Find where the given text appears and provide that cell's center as (x, y) coordinate. 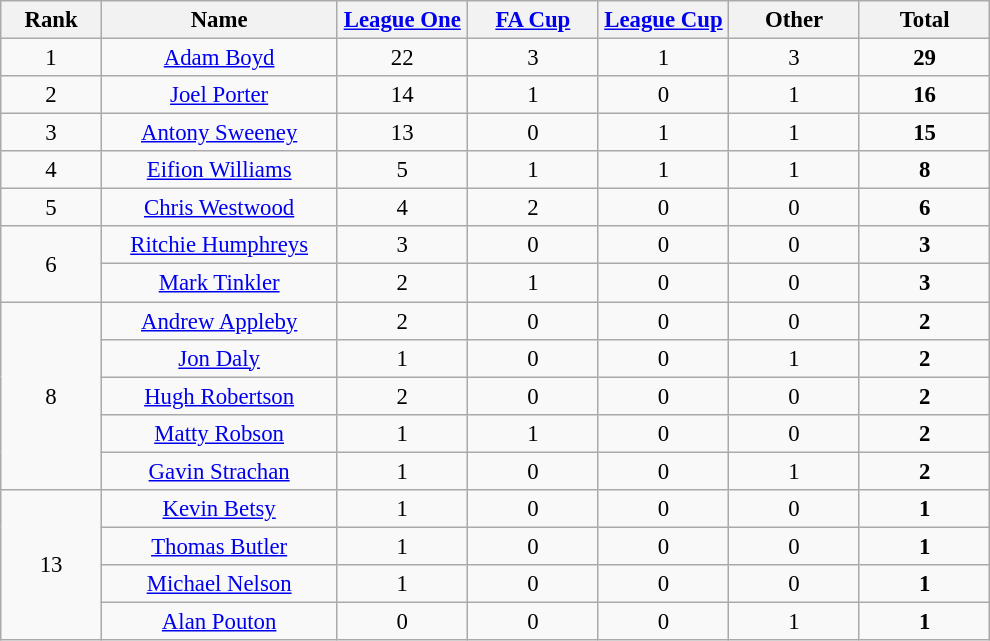
League Cup (664, 20)
Eifion Williams (219, 170)
Adam Boyd (219, 58)
Antony Sweeney (219, 133)
29 (924, 58)
Name (219, 20)
Chris Westwood (219, 208)
League One (402, 20)
Joel Porter (219, 95)
15 (924, 133)
Alan Pouton (219, 621)
Gavin Strachan (219, 471)
16 (924, 95)
Jon Daly (219, 358)
14 (402, 95)
Matty Robson (219, 433)
Mark Tinkler (219, 283)
Total (924, 20)
FA Cup (534, 20)
Rank (52, 20)
Andrew Appleby (219, 321)
Ritchie Humphreys (219, 245)
Hugh Robertson (219, 396)
Other (794, 20)
Michael Nelson (219, 584)
Thomas Butler (219, 546)
22 (402, 58)
Kevin Betsy (219, 509)
